Find where the given text appears and provide that cell's center as [X, Y] coordinate. 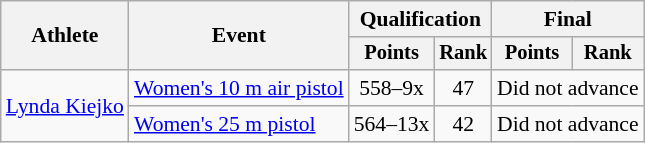
Women's 10 m air pistol [239, 88]
Final [568, 19]
42 [463, 124]
Lynda Kiejko [65, 106]
47 [463, 88]
Athlete [65, 36]
Event [239, 36]
Qualification [420, 19]
558–9x [392, 88]
564–13x [392, 124]
Women's 25 m pistol [239, 124]
